Capture the cell that displays the provided text and extract its (x, y) central coordinate. 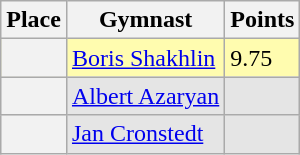
9.75 (262, 58)
Boris Shakhlin (145, 58)
Place (34, 20)
Points (262, 20)
Jan Cronstedt (145, 134)
Albert Azaryan (145, 96)
Gymnast (145, 20)
